Capture the cell that displays the provided text and extract its [X, Y] central coordinate. 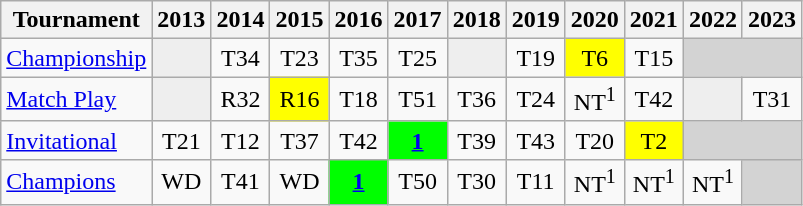
T35 [358, 58]
2014 [240, 20]
T43 [536, 140]
2018 [476, 20]
T34 [240, 58]
2015 [300, 20]
T37 [300, 140]
T6 [594, 58]
2021 [654, 20]
T11 [536, 182]
2013 [182, 20]
2020 [594, 20]
T39 [476, 140]
T12 [240, 140]
T2 [654, 140]
2017 [418, 20]
Championship [76, 58]
T25 [418, 58]
T19 [536, 58]
T30 [476, 182]
T41 [240, 182]
T23 [300, 58]
2022 [712, 20]
2023 [772, 20]
R32 [240, 100]
2019 [536, 20]
Invitational [76, 140]
T20 [594, 140]
Tournament [76, 20]
T18 [358, 100]
T50 [418, 182]
T24 [536, 100]
T51 [418, 100]
T36 [476, 100]
R16 [300, 100]
Match Play [76, 100]
T15 [654, 58]
T21 [182, 140]
Champions [76, 182]
T31 [772, 100]
2016 [358, 20]
